Search for the cell housing the specified text and yield its (x, y) center coordinate. 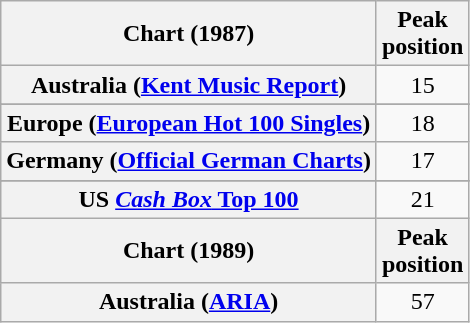
21 (422, 199)
Germany (Official German Charts) (189, 161)
15 (422, 85)
Australia (ARIA) (189, 302)
Europe (European Hot 100 Singles) (189, 123)
57 (422, 302)
17 (422, 161)
18 (422, 123)
Australia (Kent Music Report) (189, 85)
Chart (1987) (189, 34)
Chart (1989) (189, 250)
US Cash Box Top 100 (189, 199)
